Provide the (x, y) coordinate of the cell's center where the given text is located.  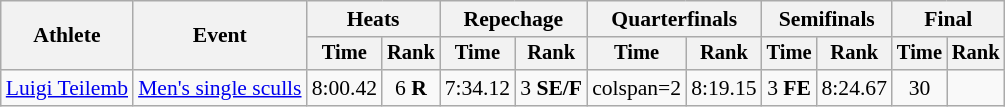
30 (920, 88)
7:34.12 (478, 88)
8:00.42 (344, 88)
8:24.67 (854, 88)
Final (948, 19)
Semifinals (827, 19)
3 SE/F (551, 88)
colspan=2 (636, 88)
Event (220, 36)
Repechage (514, 19)
6 R (411, 88)
Heats (374, 19)
8:19.15 (724, 88)
Men's single sculls (220, 88)
Luigi Teilemb (67, 88)
Athlete (67, 36)
3 FE (790, 88)
Quarterfinals (674, 19)
